Capture the cell that displays the provided text and extract its (x, y) central coordinate. 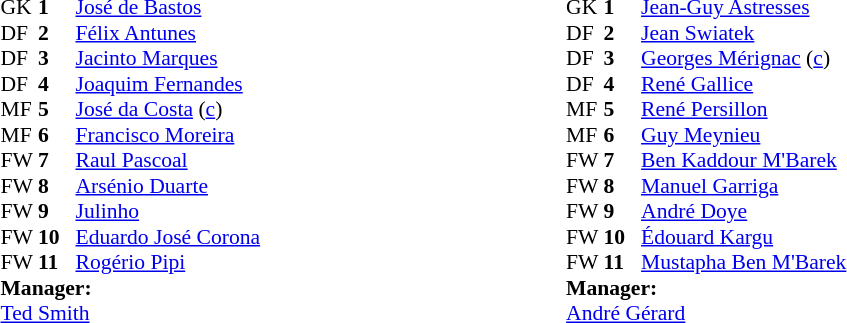
Jean Swiatek (744, 33)
Mustapha Ben M'Barek (744, 263)
Raul Pascoal (168, 161)
Julinho (168, 211)
Rogério Pipi (168, 263)
Félix Antunes (168, 33)
José da Costa (c) (168, 109)
Jacinto Marques (168, 59)
Édouard Kargu (744, 237)
Joaquim Fernandes (168, 84)
André Doye (744, 211)
Eduardo José Corona (168, 237)
Ben Kaddour M'Barek (744, 161)
Georges Mérignac (c) (744, 59)
Francisco Moreira (168, 135)
Arsénio Duarte (168, 186)
Manuel Garriga (744, 186)
René Gallice (744, 84)
René Persillon (744, 109)
Guy Meynieu (744, 135)
